Determine the (X, Y) coordinate at the center of the cell enclosing the given text.  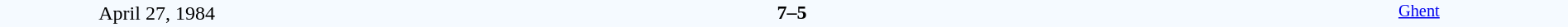
April 27, 1984 (157, 13)
Ghent (1419, 13)
7–5 (791, 12)
